For the text-containing cell, return its midpoint in [X, Y] coordinate format. 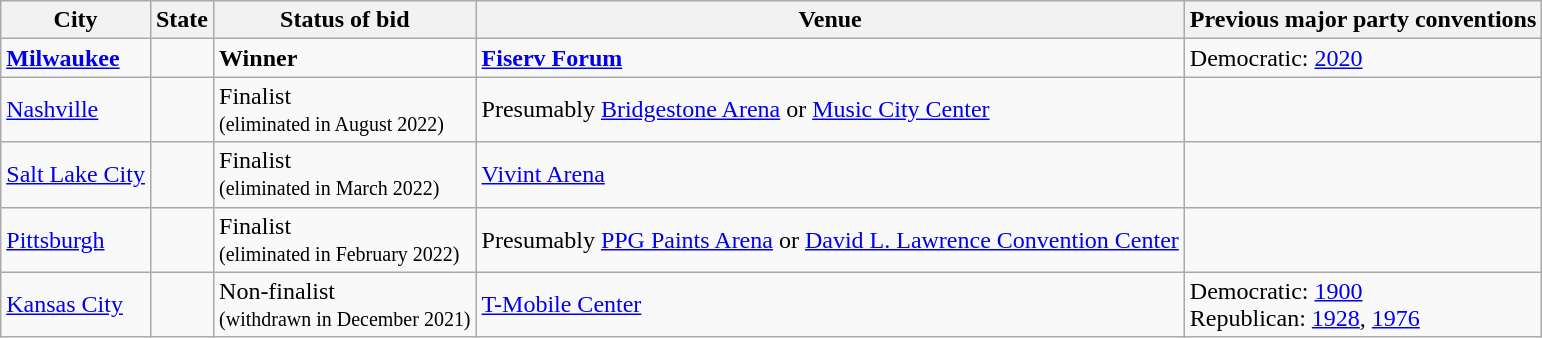
Democratic: 2020 [1362, 58]
Finalist (eliminated in March 2022) [346, 174]
Venue [830, 20]
Presumably PPG Paints Arena or David L. Lawrence Convention Center [830, 240]
Salt Lake City [76, 174]
Milwaukee [76, 58]
Presumably Bridgestone Arena or Music City Center [830, 110]
Finalist (eliminated in February 2022) [346, 240]
Democratic: 1900Republican: 1928, 1976 [1362, 304]
Status of bid [346, 20]
Winner [346, 58]
City [76, 20]
Non-finalist (withdrawn in December 2021) [346, 304]
Finalist (eliminated in August 2022) [346, 110]
T-Mobile Center [830, 304]
Fiserv Forum [830, 58]
Previous major party conventions [1362, 20]
Nashville [76, 110]
Kansas City [76, 304]
Pittsburgh [76, 240]
State [182, 20]
Vivint Arena [830, 174]
